Extract the [X, Y] coordinate from the center of the cell holding the provided text.  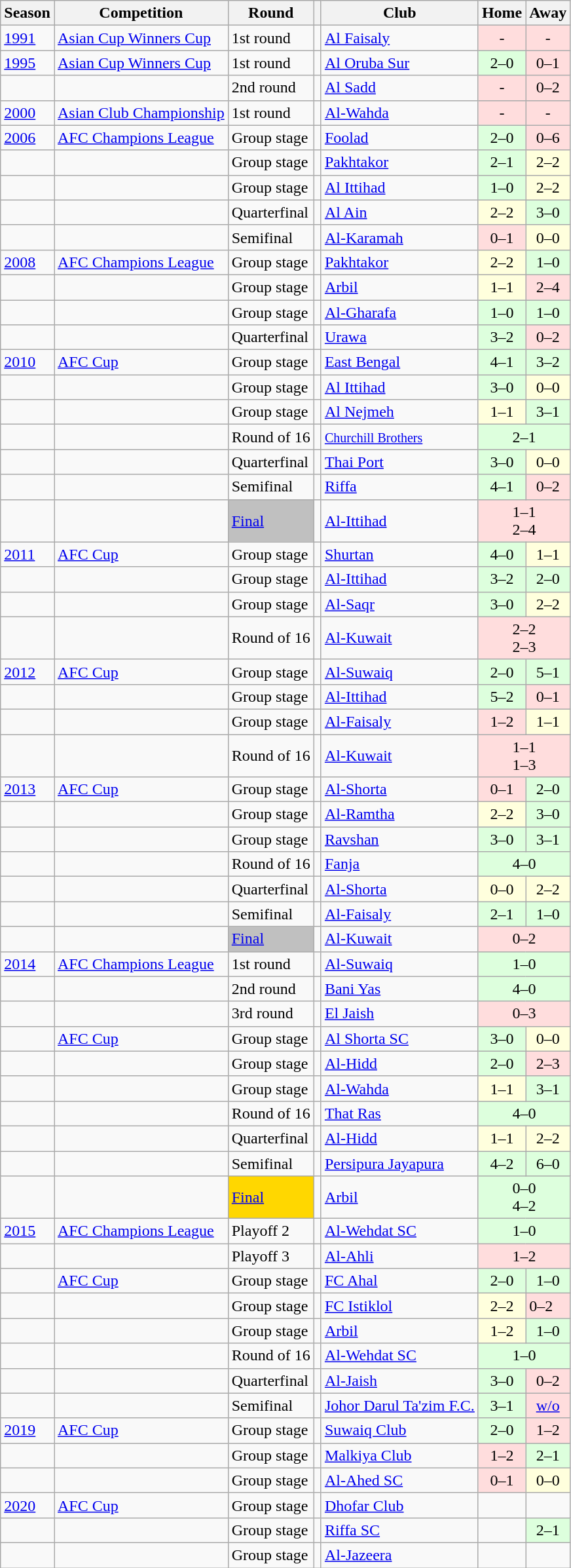
Johor Darul Ta'zim F.C. [399, 1405]
1991 [28, 38]
2013 [28, 790]
5–2 [502, 697]
0–6 [548, 138]
Al Sadd [399, 88]
Malkiya Club [399, 1455]
2011 [28, 554]
0–3 [524, 1014]
Riffa [399, 487]
2006 [28, 138]
Al-Saqr [399, 604]
Away [548, 13]
2008 [28, 262]
2–3 [548, 1063]
2014 [28, 964]
Al-Jazeera [399, 1555]
2000 [28, 113]
Persipura Jayapura [399, 1163]
Foolad [399, 138]
2015 [28, 1231]
2010 [28, 362]
2012 [28, 672]
2020 [28, 1505]
El Jaish [399, 1014]
Playoff 2 [271, 1231]
2–4 [548, 287]
Asian Club Championship [141, 113]
FC Ahal [399, 1281]
Ravshan [399, 839]
Fanja [399, 864]
Season [28, 13]
3rd round [271, 1014]
Al-Ramtha [399, 814]
Al-Karamah [399, 237]
Al-Jaish [399, 1381]
4–2 [502, 1163]
6–0 [548, 1163]
East Bengal [399, 362]
Shurtan [399, 554]
Playoff 3 [271, 1256]
Suwaiq Club [399, 1430]
FC Istiklol [399, 1306]
Bani Yas [399, 989]
Al Shorta SC [399, 1039]
0–0 4–2 [524, 1198]
Al Faisaly [399, 38]
Urawa [399, 337]
1–1 1–3 [524, 755]
Al-Gharafa [399, 313]
That Ras [399, 1113]
Al Nejmeh [399, 412]
2–2 2–3 [524, 638]
Dhofar Club [399, 1505]
Club [399, 13]
Thai Port [399, 462]
Al-Ahed SC [399, 1480]
w/o [548, 1405]
Churchill Brothers [399, 437]
Al Oruba Sur [399, 63]
5–1 [548, 672]
Riffa SC [399, 1530]
1995 [28, 63]
Home [502, 13]
2019 [28, 1430]
Round [271, 13]
Al Ain [399, 212]
Al-Ahli [399, 1256]
1–1 2–4 [524, 520]
Competition [141, 13]
